Return (X, Y) of the center of cell containing provided text 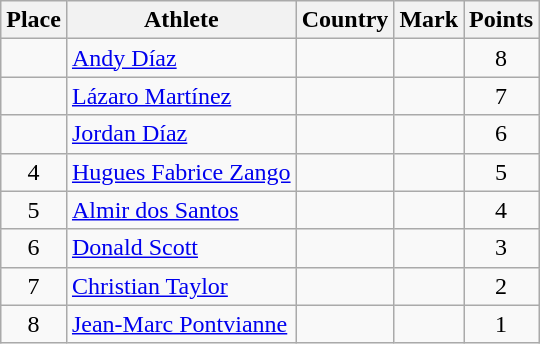
2 (502, 286)
Points (502, 20)
Almir dos Santos (181, 210)
Jean-Marc Pontvianne (181, 324)
Hugues Fabrice Zango (181, 172)
Andy Díaz (181, 58)
Donald Scott (181, 248)
Lázaro Martínez (181, 96)
1 (502, 324)
Country (345, 20)
Athlete (181, 20)
Place (34, 20)
Jordan Díaz (181, 134)
Christian Taylor (181, 286)
Mark (429, 20)
3 (502, 248)
